Find where the given text appears and provide that cell's center as (x, y) coordinate. 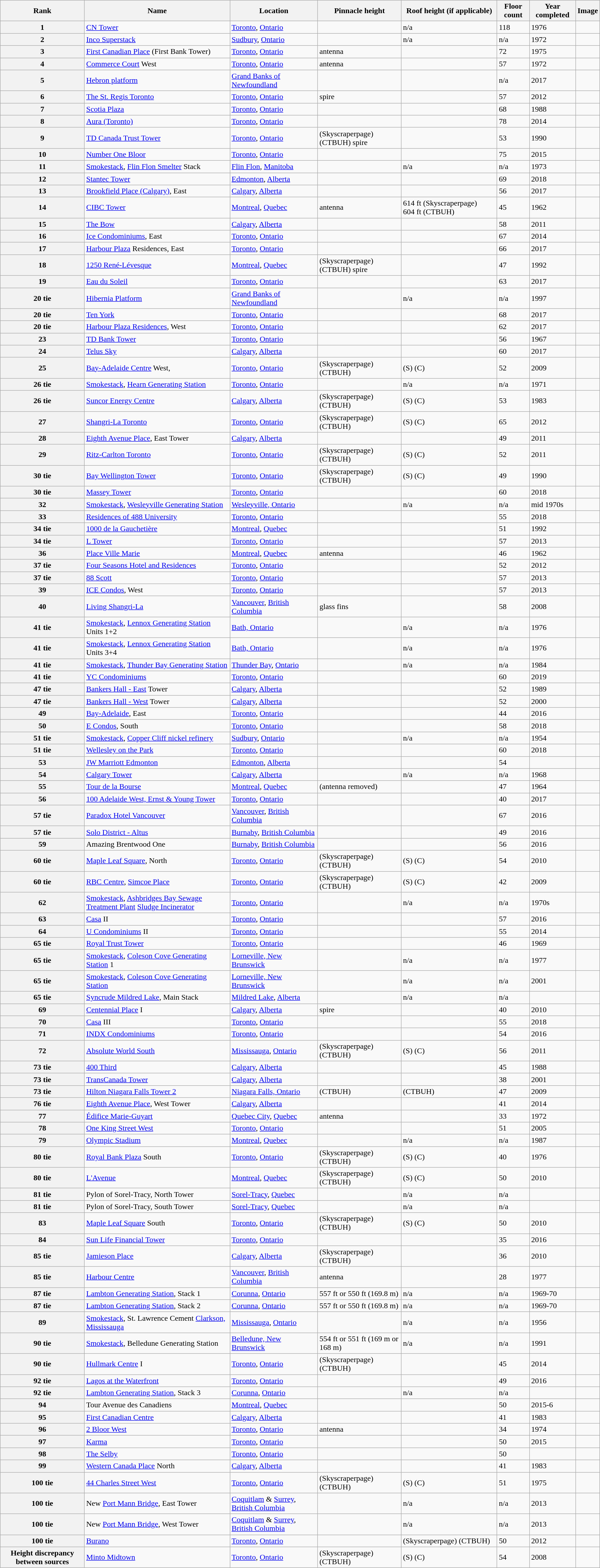
8 (42, 121)
94 (42, 1405)
Pylon of Sorel-Tracy, South Tower (157, 1207)
Height discrepancy between sources (42, 1557)
Four Seasons Hotel and Residences (157, 565)
YC Condominiums (157, 677)
Eau du Soleil (157, 282)
Flin Flon, Manitoba (274, 166)
79 (42, 1140)
2019 (553, 677)
77 (42, 1116)
Lagos at the Waterfront (157, 1381)
U Condominiums II (157, 931)
Image (588, 11)
Bankers Hall - West Tower (157, 701)
2005 (553, 1128)
6 (42, 97)
Belledune, New Brunswick (274, 1343)
64 (42, 931)
mid 1970s (553, 504)
Bay-Adelaide Centre West, (157, 368)
RBC Centre, Simcoe Place (157, 881)
Édifice Marie-Guyart (157, 1116)
Smokestack, Hearn Generating Station (157, 384)
98 (42, 1454)
Harbour Centre (157, 1277)
100 Adelaide West, Ernst & Young Tower (157, 799)
1956 (553, 1322)
Hullmark Centre I (157, 1364)
Brookfield Place (Calgary), East (157, 191)
Location (274, 11)
95 (42, 1417)
Smokestack, Lennox Generating Station Units 1+2 (157, 627)
New Port Mann Bridge, West Tower (157, 1524)
15 (42, 224)
Roof height (if applicable) (449, 11)
Mildred Lake, Alberta (274, 997)
Lambton Generating Station, Stack 3 (157, 1393)
Olympic Stadium (157, 1140)
7 (42, 109)
TransCanada Tower (157, 1079)
10 (42, 154)
Bay Wellington Tower (157, 476)
1250 René-Lévesque (157, 265)
84 (42, 1240)
TD Bank Tower (157, 339)
The Selby (157, 1454)
400 Third (157, 1067)
Harbour Plaza Residences, East (157, 249)
17 (42, 249)
Amazing Brentwood One (157, 844)
L'Avenue (157, 1178)
19 (42, 282)
27 (42, 421)
Scotia Plaza (157, 109)
35 (513, 1240)
96 (42, 1429)
Sun Life Financial Tower (157, 1240)
2 Bloor West (157, 1429)
The St. Regis Toronto (157, 97)
Massey Tower (157, 492)
66 (513, 249)
Living Shangri-La (157, 606)
TD Canada Trust Tower (157, 138)
1991 (553, 1343)
Telus Sky (157, 351)
1987 (553, 1140)
Bay-Adelaide, East (157, 714)
76 tie (42, 1104)
118 (513, 27)
Eighth Avenue Place, West Tower (157, 1104)
Royal Trust Tower (157, 944)
CIBC Tower (157, 208)
71 (42, 1034)
Jamieson Place (157, 1256)
Pylon of Sorel-Tracy, North Tower (157, 1194)
New Port Mann Bridge, East Tower (157, 1504)
Karma (157, 1442)
1989 (553, 689)
Syncrude Mildred Lake, Main Stack (157, 997)
Smokestack, Coleson Cove Generating Station (157, 981)
Paradox Hotel Vancouver (157, 815)
89 (42, 1322)
Lambton Generating Station, Stack 1 (157, 1293)
Smokestack, Ashbridges Bay Sewage Treatment Plant Sludge Incinerator (157, 903)
44 (513, 714)
1968 (553, 775)
99 (42, 1466)
75 (513, 154)
Smokestack, Flin Flon Smelter Stack (157, 166)
Casa II (157, 919)
First Canadian Place (First Bank Tower) (157, 52)
32 (42, 504)
Bankers Hall - East Tower (157, 689)
42 (513, 881)
Smokestack, Lennox Generating Station Units 3+4 (157, 648)
29 (42, 455)
Smokestack, Coleson Cove Generating Station 1 (157, 960)
Commerce Court West (157, 64)
JW Marriott Edmonton (157, 762)
Floor count (513, 11)
3 (42, 52)
16 (42, 236)
65 (513, 421)
13 (42, 191)
Royal Bank Plaza South (157, 1157)
1984 (553, 665)
1964 (553, 787)
Suncor Energy Centre (157, 401)
Ten York (157, 315)
Centennial Place I (157, 1010)
Wellesley on the Park (157, 750)
1969 (553, 944)
Eighth Avenue Place, East Tower (157, 438)
1000 de la Gauchetière (157, 529)
614 ft (Skyscraperpage) 604 ft (CTBUH) (449, 208)
Solo District - Altus (157, 832)
Smokestack, Belledune Generating Station (157, 1343)
38 (513, 1079)
9 (42, 138)
Ice Condominiums, East (157, 236)
Western Canada Place North (157, 1466)
34 (513, 1429)
Thunder Bay, Ontario (274, 665)
(antenna removed) (360, 787)
Ritz-Carlton Toronto (157, 455)
88 Scott (157, 578)
18 (42, 265)
554 ft or 551 ft (169 m or 168 m) (360, 1343)
Quebec City, Quebec (274, 1116)
Harbour Plaza Residences, West (157, 327)
2015-6 (553, 1405)
2000 (553, 701)
1973 (553, 166)
Maple Leaf Square, North (157, 861)
25 (42, 368)
Place Ville Marie (157, 553)
Inco Superstack (157, 39)
Niagara Falls, Ontario (274, 1091)
One King Street West (157, 1128)
1954 (553, 738)
2 (42, 39)
12 (42, 179)
CN Tower (157, 27)
1 (42, 27)
Absolute World South (157, 1051)
5 (42, 80)
Tour Avenue des Canadiens (157, 1405)
Smokestack, Thunder Bay Generating Station (157, 665)
First Canadian Centre (157, 1417)
Lambton Generating Station, Stack 2 (157, 1306)
Smokestack, St. Lawrence Cement Clarkson, Mississauga (157, 1322)
Smokestack, Wesleyville Generating Station (157, 504)
1974 (553, 1429)
The Bow (157, 224)
11 (42, 166)
97 (42, 1442)
1967 (553, 339)
83 (42, 1223)
14 (42, 208)
Wesleyville, Ontario (274, 504)
Hibernia Platform (157, 298)
Shangri-La Toronto (157, 421)
L Tower (157, 541)
Hilton Niagara Falls Tower 2 (157, 1091)
Aura (Toronto) (157, 121)
Hebron platform (157, 80)
glass fins (360, 606)
ICE Condos, West (157, 590)
70 (42, 1022)
Tour de la Bourse (157, 787)
Burano (157, 1541)
1970s (553, 903)
Residences of 488 University (157, 517)
1971 (553, 384)
Casa III (157, 1022)
44 Charles Street West (157, 1482)
59 (42, 844)
Stantec Tower (157, 179)
Maple Leaf Square South (157, 1223)
E Condos, South (157, 726)
Number One Bloor (157, 154)
Pinnacle height (360, 11)
INDX Condominiums (157, 1034)
39 (42, 590)
Calgary Tower (157, 775)
Year completed (553, 11)
4 (42, 64)
Minto Midtown (157, 1557)
23 (42, 339)
1997 (553, 298)
Name (157, 11)
Smokestack, Copper Cliff nickel refinery (157, 738)
24 (42, 351)
Rank (42, 11)
